For the text-containing cell, return its midpoint in (X, Y) coordinate format. 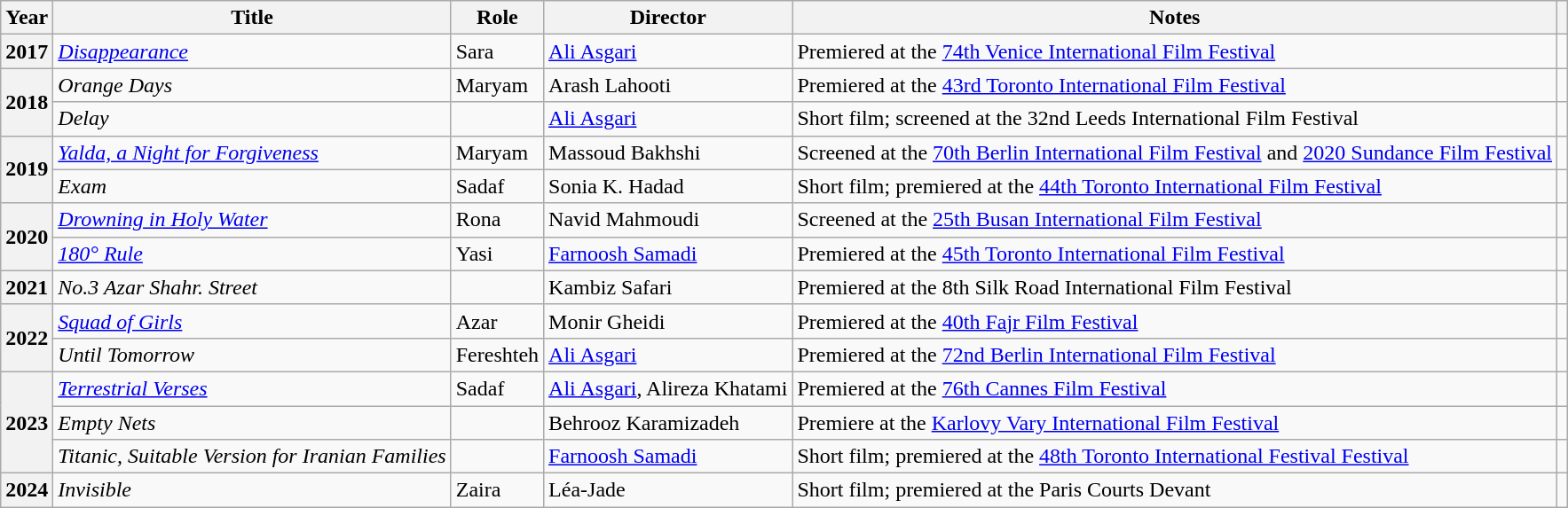
2018 (27, 102)
Delay (252, 119)
2023 (27, 422)
Until Tomorrow (252, 355)
2021 (27, 287)
Fereshteh (497, 355)
Invisible (252, 490)
Squad of Girls (252, 321)
Kambiz Safari (668, 287)
2019 (27, 169)
Short film; premiered at the 48th Toronto International Festival Festival (1175, 457)
Premiered at the 74th Venice International Film Festival (1175, 51)
180° Rule (252, 254)
Navid Mahmoudi (668, 220)
Title (252, 18)
Role (497, 18)
Premiered at the 43rd Toronto International Film Festival (1175, 85)
Premiered at the 45th Toronto International Film Festival (1175, 254)
Screened at the 25th Busan International Film Festival (1175, 220)
Year (27, 18)
Behrooz Karamizadeh (668, 423)
Yalda, a Night for Forgiveness (252, 152)
Premiered at the 76th Cannes Film Festival (1175, 388)
Monir Gheidi (668, 321)
Short film; screened at the 32nd Leeds International Film Festival (1175, 119)
Rona (497, 220)
Massoud Bakhshi (668, 152)
Empty Nets (252, 423)
Premiered at the 8th Silk Road International Film Festival (1175, 287)
Terrestrial Verses (252, 388)
Drowning in Holy Water (252, 220)
2017 (27, 51)
Director (668, 18)
Screened at the 70th Berlin International Film Festival and 2020 Sundance Film Festival (1175, 152)
Disappearance (252, 51)
Notes (1175, 18)
Léa-Jade (668, 490)
Titanic, Suitable Version for Iranian Families (252, 457)
Exam (252, 186)
Premiere at the Karlovy Vary International Film Festival (1175, 423)
Premiered at the 40th Fajr Film Festival (1175, 321)
Arash Lahooti (668, 85)
2020 (27, 237)
2022 (27, 338)
Sara (497, 51)
Ali Asgari, Alireza Khatami (668, 388)
Short film; premiered at the 44th Toronto International Film Festival (1175, 186)
No.3 Azar Shahr. Street (252, 287)
Yasi (497, 254)
2024 (27, 490)
Orange Days (252, 85)
Short film; premiered at the Paris Courts Devant (1175, 490)
Premiered at the 72nd Berlin International Film Festival (1175, 355)
Sonia K. Hadad (668, 186)
Zaira (497, 490)
Azar (497, 321)
